Output the [X, Y] coordinate of the center of the cell containing the given text.  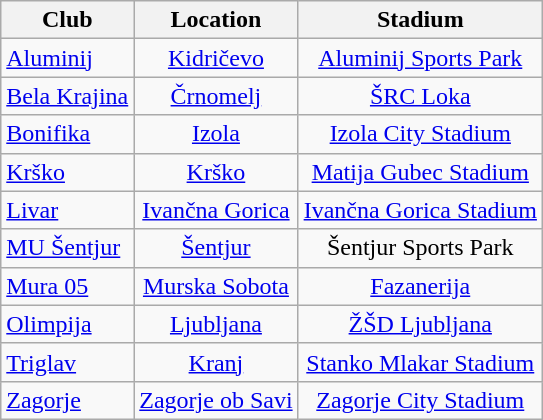
Zagorje City Stadium [420, 400]
Aluminij Sports Park [420, 58]
Zagorje [68, 400]
Izola [216, 134]
Olimpija [68, 324]
Stanko Mlakar Stadium [420, 362]
Aluminij [68, 58]
Šentjur [216, 248]
Livar [68, 210]
Izola City Stadium [420, 134]
Ivančna Gorica [216, 210]
Zagorje ob Savi [216, 400]
Bonifika [68, 134]
Mura 05 [68, 286]
ŽŠD Ljubljana [420, 324]
Fazanerija [420, 286]
Stadium [420, 20]
Ljubljana [216, 324]
Location [216, 20]
Club [68, 20]
Bela Krajina [68, 96]
Ivančna Gorica Stadium [420, 210]
MU Šentjur [68, 248]
Matija Gubec Stadium [420, 172]
Šentjur Sports Park [420, 248]
Triglav [68, 362]
ŠRC Loka [420, 96]
Črnomelj [216, 96]
Kidričevo [216, 58]
Kranj [216, 362]
Murska Sobota [216, 286]
